Pinpoint the cell where the given text exists, returning its (X, Y) midpoint coordinate. 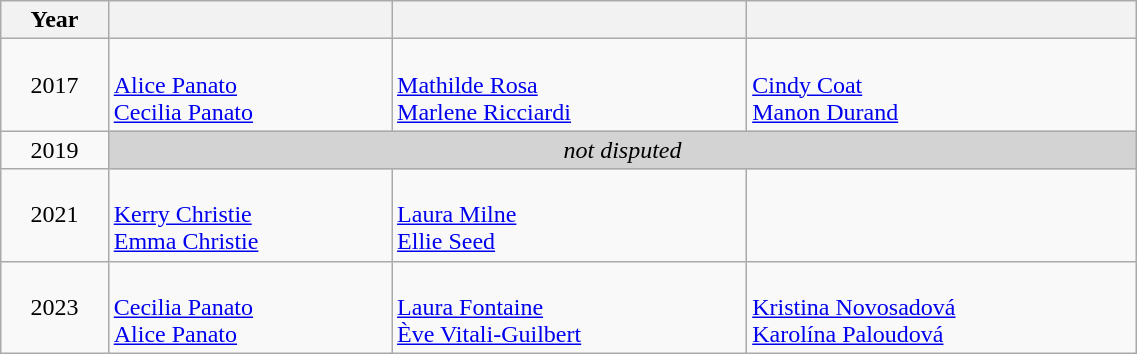
Alice PanatoCecilia Panato (250, 85)
2019 (54, 150)
Cindy CoatManon Durand (942, 85)
2017 (54, 85)
2023 (54, 307)
Cecilia PanatoAlice Panato (250, 307)
Kristina NovosadováKarolína Paloudová (942, 307)
not disputed (622, 150)
Laura MilneEllie Seed (570, 215)
2021 (54, 215)
Kerry ChristieEmma Christie (250, 215)
Laura FontaineÈve Vitali-Guilbert (570, 307)
Mathilde RosaMarlene Ricciardi (570, 85)
Year (54, 20)
